Return (X, Y) of the center of cell containing provided text 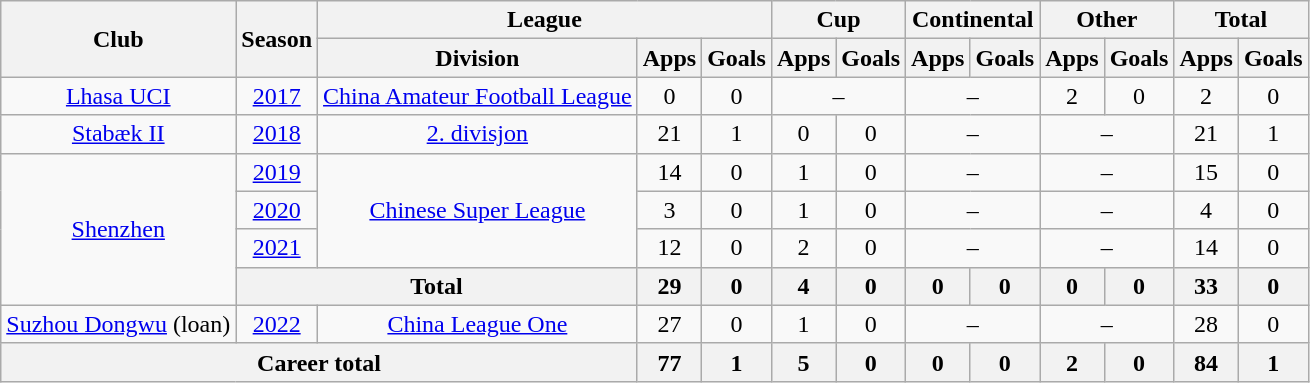
Stabæk II (118, 134)
33 (1206, 286)
12 (669, 248)
Chinese Super League (478, 210)
5 (803, 362)
2022 (277, 324)
77 (669, 362)
China League One (478, 324)
3 (669, 210)
84 (1206, 362)
28 (1206, 324)
Lhasa UCI (118, 96)
Cup (838, 20)
15 (1206, 172)
Season (277, 39)
29 (669, 286)
China Amateur Football League (478, 96)
27 (669, 324)
Continental (973, 20)
Division (478, 58)
Shenzhen (118, 229)
Club (118, 39)
League (545, 20)
2020 (277, 210)
2017 (277, 96)
2018 (277, 134)
Career total (319, 362)
2. divisjon (478, 134)
Suzhou Dongwu (loan) (118, 324)
2019 (277, 172)
Other (1107, 20)
2021 (277, 248)
